Return [x, y] of the center of cell containing provided text 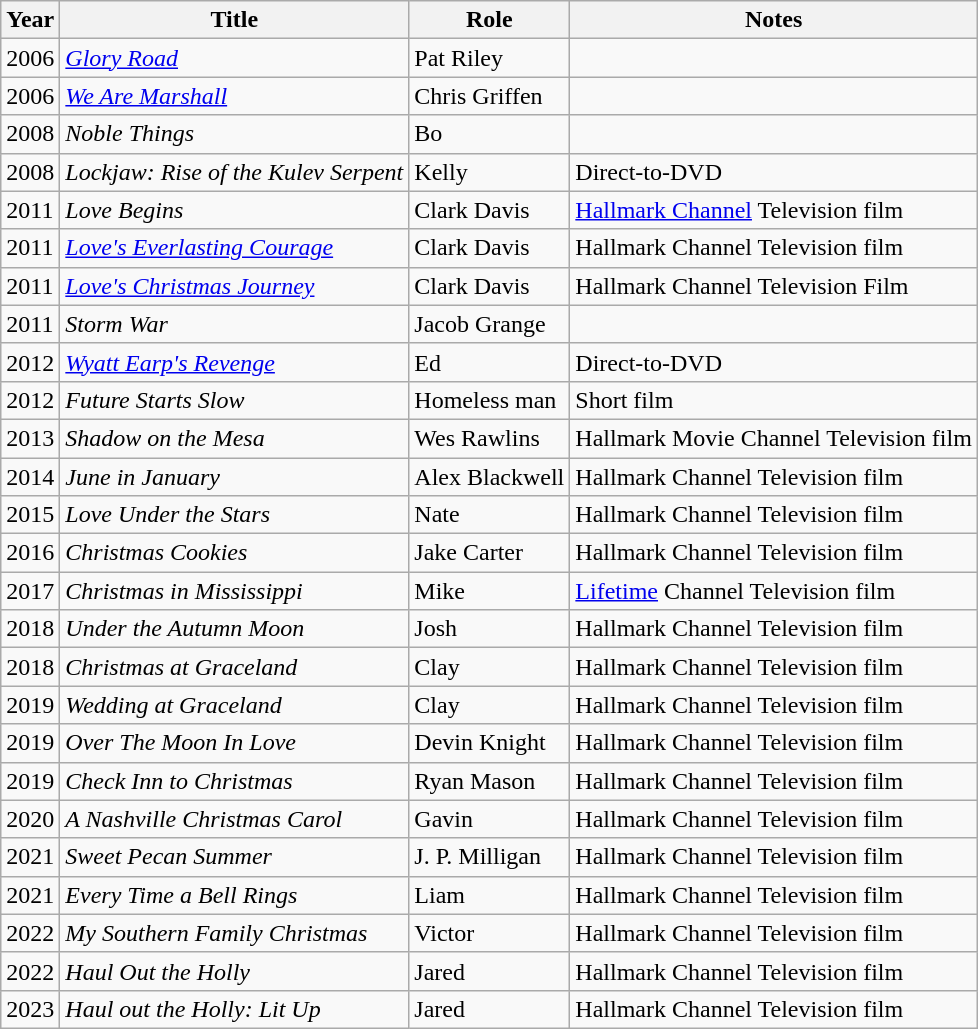
Under the Autumn Moon [234, 629]
Noble Things [234, 134]
Short film [774, 400]
Josh [490, 629]
Check Inn to Christmas [234, 781]
Love Under the Stars [234, 515]
Love's Christmas Journey [234, 286]
Nate [490, 515]
Year [30, 20]
Love's Everlasting Courage [234, 248]
Lifetime Channel Television film [774, 591]
2014 [30, 477]
Christmas in Mississippi [234, 591]
Role [490, 20]
Bo [490, 134]
Glory Road [234, 58]
2017 [30, 591]
Jake Carter [490, 553]
A Nashville Christmas Carol [234, 819]
2013 [30, 438]
Pat Riley [490, 58]
Liam [490, 895]
Title [234, 20]
2016 [30, 553]
2015 [30, 515]
June in January [234, 477]
Over The Moon In Love [234, 743]
Wedding at Graceland [234, 705]
Ryan Mason [490, 781]
2020 [30, 819]
Gavin [490, 819]
Shadow on the Mesa [234, 438]
J. P. Milligan [490, 857]
Wyatt Earp's Revenge [234, 362]
Kelly [490, 172]
My Southern Family Christmas [234, 933]
Christmas at Graceland [234, 667]
Homeless man [490, 400]
Alex Blackwell [490, 477]
Chris Griffen [490, 96]
Every Time a Bell Rings [234, 895]
Ed [490, 362]
Wes Rawlins [490, 438]
Hallmark Movie Channel Television film [774, 438]
Victor [490, 933]
Hallmark Channel Television Film [774, 286]
Lockjaw: Rise of the Kulev Serpent [234, 172]
Love Begins [234, 210]
Future Starts Slow [234, 400]
Storm War [234, 324]
Mike [490, 591]
We Are Marshall [234, 96]
Haul Out the Holly [234, 971]
Devin Knight [490, 743]
Christmas Cookies [234, 553]
Notes [774, 20]
Sweet Pecan Summer [234, 857]
2023 [30, 1009]
Jacob Grange [490, 324]
Haul out the Holly: Lit Up [234, 1009]
